Locate the cell with the specified text and output its (X, Y) center coordinate. 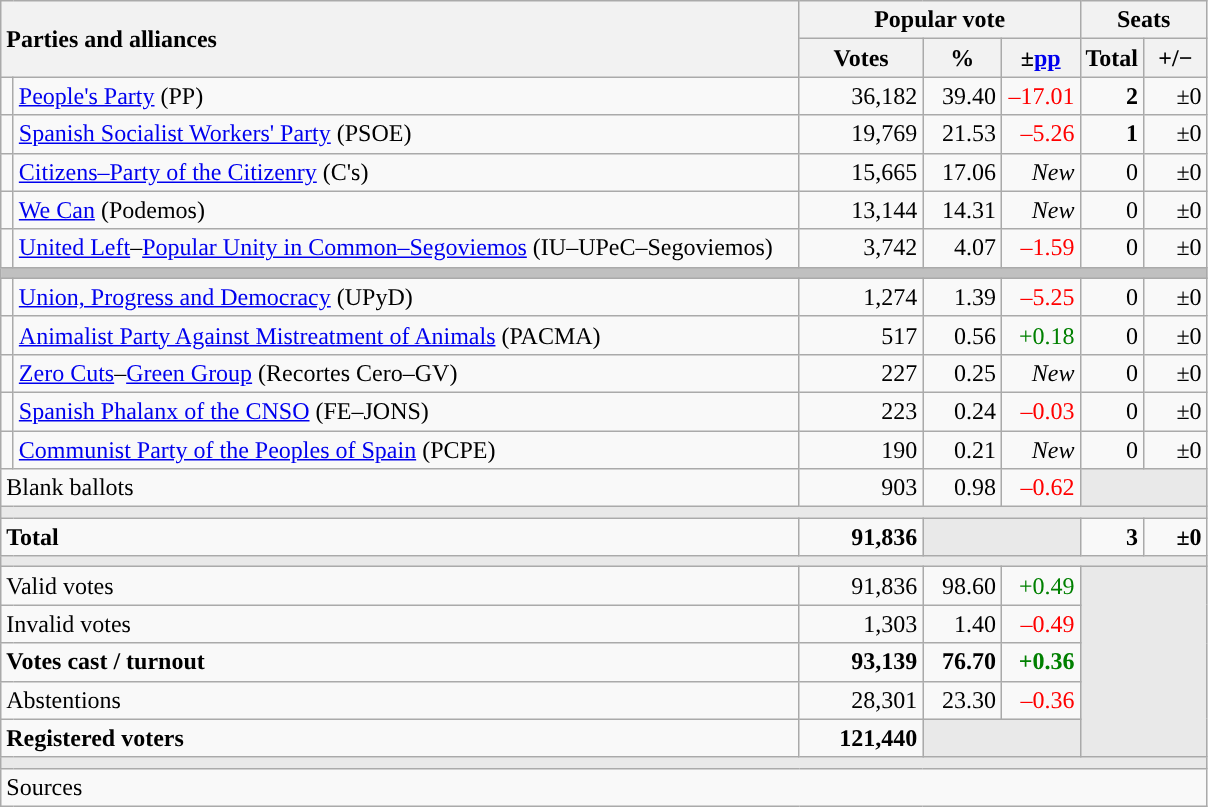
+0.36 (1040, 662)
14.31 (962, 210)
Spanish Socialist Workers' Party (PSOE) (406, 134)
+0.18 (1040, 335)
+0.49 (1040, 586)
–1.59 (1040, 248)
15,665 (861, 172)
36,182 (861, 96)
Union, Progress and Democracy (UPyD) (406, 297)
–0.62 (1040, 488)
±pp (1040, 58)
Communist Party of the Peoples of Spain (PCPE) (406, 449)
–17.01 (1040, 96)
0.98 (962, 488)
Popular vote (940, 20)
1.40 (962, 624)
23.30 (962, 700)
2 (1112, 96)
Abstentions (400, 700)
–5.26 (1040, 134)
Parties and alliances (400, 39)
Blank ballots (400, 488)
93,139 (861, 662)
121,440 (861, 738)
Zero Cuts–Green Group (Recortes Cero–GV) (406, 373)
Sources (604, 787)
903 (861, 488)
28,301 (861, 700)
–0.36 (1040, 700)
0.56 (962, 335)
19,769 (861, 134)
98.60 (962, 586)
0.21 (962, 449)
39.40 (962, 96)
3 (1112, 537)
+/− (1176, 58)
1,274 (861, 297)
–0.49 (1040, 624)
0.24 (962, 411)
517 (861, 335)
–5.25 (1040, 297)
Votes cast / turnout (400, 662)
Seats (1144, 20)
% (962, 58)
21.53 (962, 134)
We Can (Podemos) (406, 210)
1,303 (861, 624)
Citizens–Party of the Citizenry (C's) (406, 172)
–0.03 (1040, 411)
1 (1112, 134)
13,144 (861, 210)
People's Party (PP) (406, 96)
3,742 (861, 248)
Registered voters (400, 738)
Animalist Party Against Mistreatment of Animals (PACMA) (406, 335)
Valid votes (400, 586)
0.25 (962, 373)
Votes (861, 58)
1.39 (962, 297)
4.07 (962, 248)
17.06 (962, 172)
227 (861, 373)
Spanish Phalanx of the CNSO (FE–JONS) (406, 411)
190 (861, 449)
United Left–Popular Unity in Common–Segoviemos (IU–UPeC–Segoviemos) (406, 248)
76.70 (962, 662)
Invalid votes (400, 624)
223 (861, 411)
